Determine the [X, Y] coordinate at the center of the cell enclosing the given text.  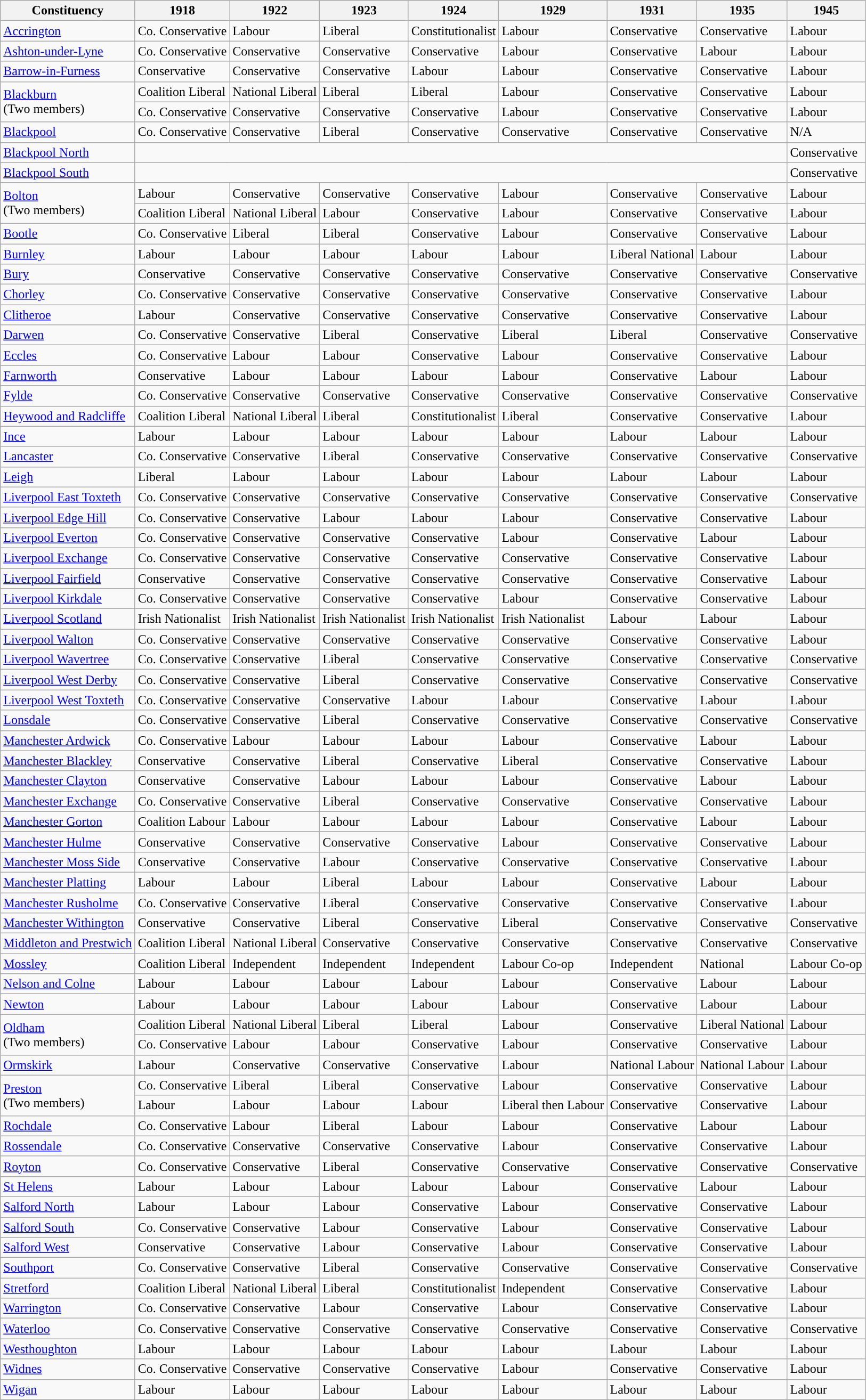
Manchester Gorton [68, 821]
Wigan [68, 1389]
1922 [275, 11]
Liverpool Fairfield [68, 578]
Blackburn(Two members) [68, 102]
Liverpool Kirkdale [68, 599]
Blackpool North [68, 152]
1931 [652, 11]
Liverpool West Derby [68, 680]
Liverpool Edge Hill [68, 517]
Royton [68, 1166]
Manchester Hulme [68, 842]
Blackpool [68, 132]
Farnworth [68, 376]
Liverpool Scotland [68, 619]
Mossley [68, 964]
Middleton and Prestwich [68, 943]
Southport [68, 1268]
Manchester Platting [68, 882]
N/A [826, 132]
Stretford [68, 1288]
Liberal then Labour [553, 1105]
Manchester Rusholme [68, 903]
Preston(Two members) [68, 1095]
Bootle [68, 233]
National [742, 964]
Lancaster [68, 457]
Ormskirk [68, 1065]
1918 [182, 11]
Leigh [68, 477]
Warrington [68, 1308]
Ashton-under-Lyne [68, 51]
1935 [742, 11]
Rossendale [68, 1146]
Manchester Blackley [68, 761]
Lonsdale [68, 720]
Manchester Withington [68, 923]
Manchester Ardwick [68, 740]
Widnes [68, 1369]
Oldham(Two members) [68, 1035]
Fylde [68, 396]
1923 [364, 11]
Rochdale [68, 1126]
Waterloo [68, 1329]
Liverpool Exchange [68, 558]
Eccles [68, 355]
Bolton(Two members) [68, 203]
Salford North [68, 1207]
Salford South [68, 1227]
1945 [826, 11]
Bury [68, 274]
Liverpool Walton [68, 639]
Salford West [68, 1248]
Chorley [68, 295]
Burnley [68, 254]
Heywood and Radcliffe [68, 416]
Accrington [68, 31]
Coalition Labour [182, 821]
1924 [454, 11]
Liverpool Wavertree [68, 660]
Newton [68, 1004]
Nelson and Colne [68, 984]
Liverpool East Toxteth [68, 497]
Barrow-in-Furness [68, 71]
St Helens [68, 1186]
Manchester Clayton [68, 781]
Blackpool South [68, 173]
Westhoughton [68, 1349]
Clitheroe [68, 315]
Manchester Moss Side [68, 862]
Constituency [68, 11]
1929 [553, 11]
Liverpool West Toxteth [68, 700]
Darwen [68, 335]
Manchester Exchange [68, 801]
Liverpool Everton [68, 538]
Ince [68, 436]
